Locate the cell with the specified text and output its [X, Y] center coordinate. 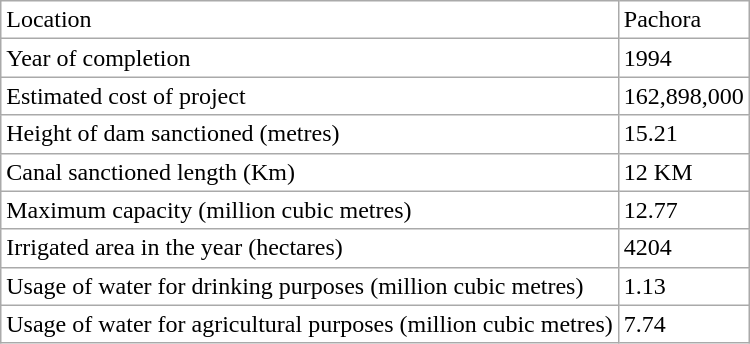
12 KM [684, 172]
Usage of water for drinking purposes (million cubic metres) [310, 286]
162,898,000 [684, 96]
Height of dam sanctioned (metres) [310, 134]
Irrigated area in the year (hectares) [310, 248]
Canal sanctioned length (Km) [310, 172]
1.13 [684, 286]
4204 [684, 248]
15.21 [684, 134]
7.74 [684, 324]
Usage of water for agricultural purposes (million cubic metres) [310, 324]
Year of completion [310, 58]
1994 [684, 58]
12.77 [684, 210]
Pachora [684, 20]
Estimated cost of project [310, 96]
Location [310, 20]
Maximum capacity (million cubic metres) [310, 210]
